Scan for the cell matching the given text and deliver its (X, Y) coordinate at center. 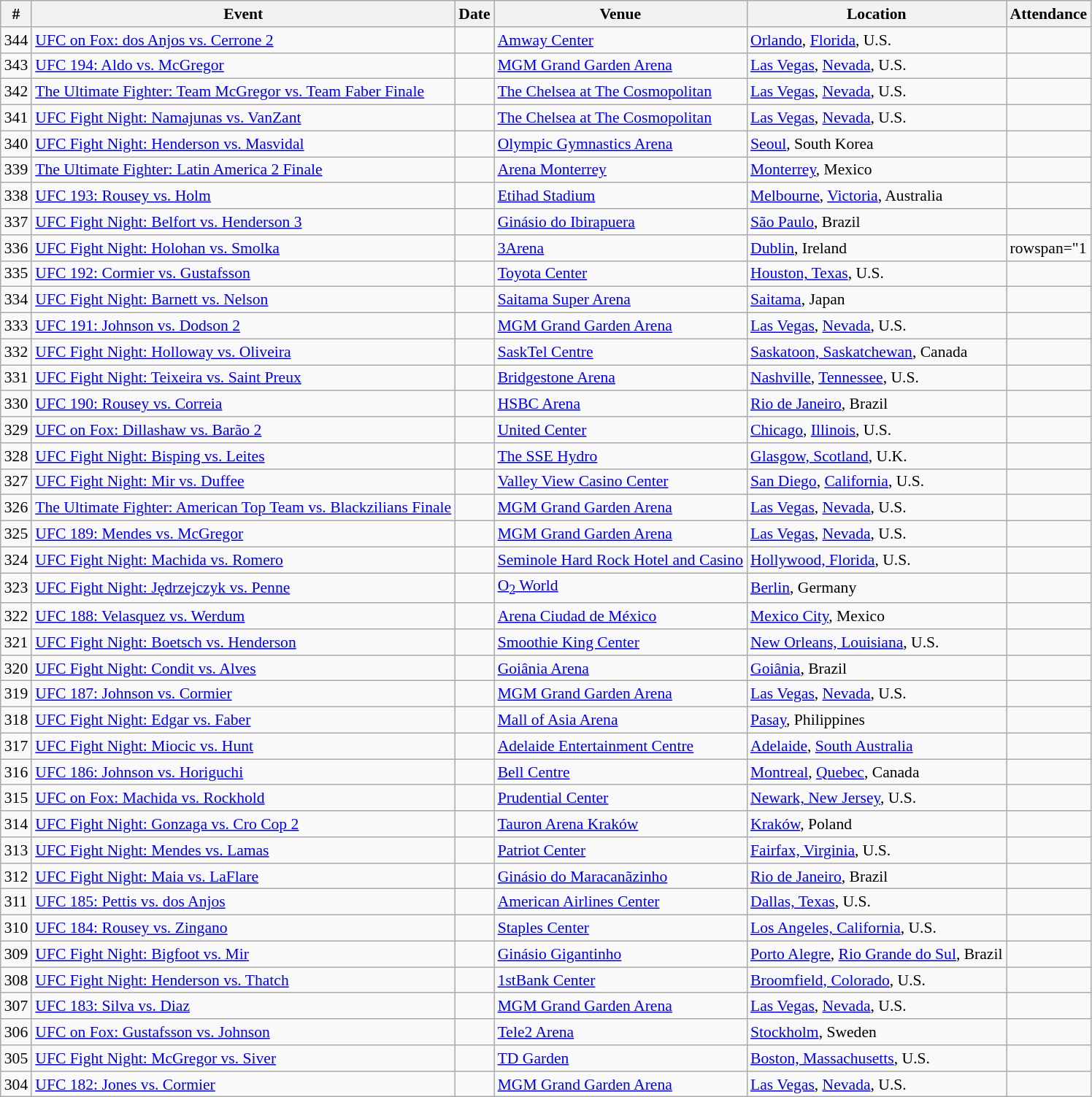
Montreal, Quebec, Canada (876, 772)
Broomfield, Colorado, U.S. (876, 980)
UFC 189: Mendes vs. McGregor (243, 534)
Adelaide Entertainment Centre (620, 746)
Smoothie King Center (620, 642)
329 (16, 430)
Dallas, Texas, U.S. (876, 902)
Dublin, Ireland (876, 248)
UFC Fight Night: Holloway vs. Oliveira (243, 352)
Arena Monterrey (620, 170)
UFC Fight Night: Henderson vs. Thatch (243, 980)
Glasgow, Scotland, U.K. (876, 456)
Amway Center (620, 40)
Los Angeles, California, U.S. (876, 928)
315 (16, 798)
UFC 192: Cormier vs. Gustafsson (243, 274)
Ginásio Gigantinho (620, 954)
UFC 185: Pettis vs. dos Anjos (243, 902)
327 (16, 482)
Porto Alegre, Rio Grande do Sul, Brazil (876, 954)
UFC 187: Johnson vs. Cormier (243, 694)
UFC 184: Rousey vs. Zingano (243, 928)
Saitama Super Arena (620, 300)
343 (16, 66)
320 (16, 669)
UFC Fight Night: Miocic vs. Hunt (243, 746)
Nashville, Tennessee, U.S. (876, 378)
Goiânia Arena (620, 669)
Bridgestone Arena (620, 378)
313 (16, 850)
Hollywood, Florida, U.S. (876, 560)
Newark, New Jersey, U.S. (876, 798)
344 (16, 40)
Staples Center (620, 928)
UFC 190: Rousey vs. Correia (243, 404)
3Arena (620, 248)
Tauron Arena Kraków (620, 824)
TD Garden (620, 1058)
Melbourne, Victoria, Australia (876, 196)
UFC Fight Night: Belfort vs. Henderson 3 (243, 222)
342 (16, 92)
American Airlines Center (620, 902)
Prudential Center (620, 798)
UFC 194: Aldo vs. McGregor (243, 66)
HSBC Arena (620, 404)
337 (16, 222)
Orlando, Florida, U.S. (876, 40)
UFC Fight Night: Barnett vs. Nelson (243, 300)
UFC Fight Night: Maia vs. LaFlare (243, 877)
The Ultimate Fighter: American Top Team vs. Blackzilians Finale (243, 508)
United Center (620, 430)
Tele2 Arena (620, 1032)
332 (16, 352)
325 (16, 534)
UFC Fight Night: Boetsch vs. Henderson (243, 642)
The SSE Hydro (620, 456)
318 (16, 720)
Seoul, South Korea (876, 144)
UFC Fight Night: Holohan vs. Smolka (243, 248)
Boston, Massachusetts, U.S. (876, 1058)
305 (16, 1058)
UFC Fight Night: Edgar vs. Faber (243, 720)
UFC 191: Johnson vs. Dodson 2 (243, 326)
323 (16, 588)
Venue (620, 14)
Berlin, Germany (876, 588)
Pasay, Philippines (876, 720)
Mall of Asia Arena (620, 720)
Monterrey, Mexico (876, 170)
Ginásio do Maracanãzinho (620, 877)
UFC Fight Night: Mir vs. Duffee (243, 482)
322 (16, 616)
UFC Fight Night: McGregor vs. Siver (243, 1058)
330 (16, 404)
321 (16, 642)
UFC 186: Johnson vs. Horiguchi (243, 772)
326 (16, 508)
Fairfax, Virginia, U.S. (876, 850)
The Ultimate Fighter: Team McGregor vs. Team Faber Finale (243, 92)
The Ultimate Fighter: Latin America 2 Finale (243, 170)
Chicago, Illinois, U.S. (876, 430)
UFC Fight Night: Machida vs. Romero (243, 560)
316 (16, 772)
New Orleans, Louisiana, U.S. (876, 642)
338 (16, 196)
308 (16, 980)
UFC Fight Night: Henderson vs. Masvidal (243, 144)
339 (16, 170)
# (16, 14)
UFC Fight Night: Bigfoot vs. Mir (243, 954)
UFC 183: Silva vs. Diaz (243, 1006)
331 (16, 378)
Stockholm, Sweden (876, 1032)
Patriot Center (620, 850)
307 (16, 1006)
UFC on Fox: dos Anjos vs. Cerrone 2 (243, 40)
Arena Ciudad de México (620, 616)
Location (876, 14)
335 (16, 274)
UFC Fight Night: Teixeira vs. Saint Preux (243, 378)
340 (16, 144)
336 (16, 248)
311 (16, 902)
309 (16, 954)
Kraków, Poland (876, 824)
UFC Fight Night: Namajunas vs. VanZant (243, 118)
San Diego, California, U.S. (876, 482)
UFC Fight Night: Gonzaga vs. Cro Cop 2 (243, 824)
UFC on Fox: Dillashaw vs. Barão 2 (243, 430)
rowspan="1 (1048, 248)
Saskatoon, Saskatchewan, Canada (876, 352)
341 (16, 118)
UFC 193: Rousey vs. Holm (243, 196)
UFC on Fox: Machida vs. Rockhold (243, 798)
319 (16, 694)
UFC Fight Night: Condit vs. Alves (243, 669)
Etihad Stadium (620, 196)
Event (243, 14)
Mexico City, Mexico (876, 616)
317 (16, 746)
Houston, Texas, U.S. (876, 274)
334 (16, 300)
306 (16, 1032)
Attendance (1048, 14)
312 (16, 877)
Goiânia, Brazil (876, 669)
Olympic Gymnastics Arena (620, 144)
Valley View Casino Center (620, 482)
São Paulo, Brazil (876, 222)
Adelaide, South Australia (876, 746)
Seminole Hard Rock Hotel and Casino (620, 560)
UFC on Fox: Gustafsson vs. Johnson (243, 1032)
310 (16, 928)
Toyota Center (620, 274)
1stBank Center (620, 980)
Bell Centre (620, 772)
UFC Fight Night: Jędrzejczyk vs. Penne (243, 588)
Date (474, 14)
UFC Fight Night: Mendes vs. Lamas (243, 850)
SaskTel Centre (620, 352)
Ginásio do Ibirapuera (620, 222)
O2 World (620, 588)
Saitama, Japan (876, 300)
314 (16, 824)
328 (16, 456)
333 (16, 326)
324 (16, 560)
UFC Fight Night: Bisping vs. Leites (243, 456)
UFC 188: Velasquez vs. Werdum (243, 616)
